Determine the [X, Y] coordinate at the center of the cell enclosing the given text.  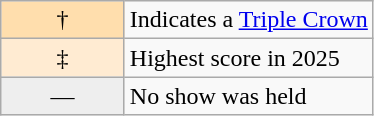
No show was held [248, 96]
— [63, 96]
Indicates a Triple Crown [248, 20]
‡ [63, 58]
Highest score in 2025 [248, 58]
† [63, 20]
